For the text-containing cell, return its midpoint in (x, y) coordinate format. 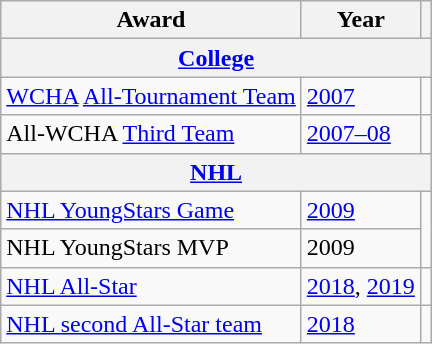
2007–08 (360, 134)
College (216, 58)
NHL (216, 172)
NHL YoungStars Game (152, 210)
NHL All-Star (152, 286)
NHL second All-Star team (152, 324)
WCHA All-Tournament Team (152, 96)
2018 (360, 324)
Award (152, 20)
NHL YoungStars MVP (152, 248)
2007 (360, 96)
Year (360, 20)
All-WCHA Third Team (152, 134)
2018, 2019 (360, 286)
